From the cell containing the given text, extract its center point as (X, Y) coordinate. 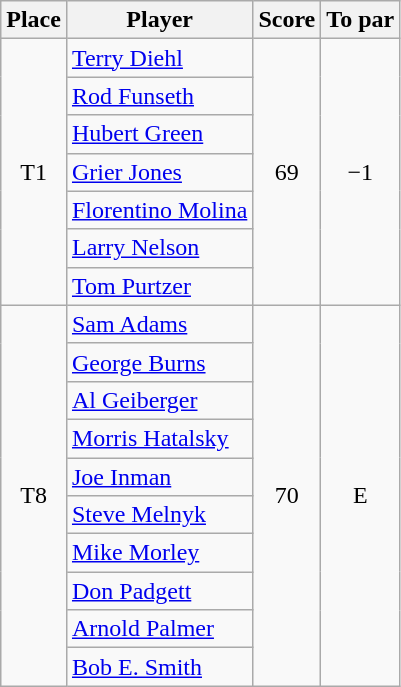
Player (159, 20)
Don Padgett (159, 591)
Bob E. Smith (159, 667)
Place (34, 20)
Morris Hatalsky (159, 438)
Grier Jones (159, 172)
Florentino Molina (159, 210)
Terry Diehl (159, 58)
Larry Nelson (159, 248)
Mike Morley (159, 553)
70 (287, 496)
Rod Funseth (159, 96)
T1 (34, 172)
T8 (34, 496)
Arnold Palmer (159, 629)
69 (287, 172)
George Burns (159, 362)
To par (360, 20)
Sam Adams (159, 324)
Steve Melnyk (159, 515)
−1 (360, 172)
Tom Purtzer (159, 286)
Score (287, 20)
Hubert Green (159, 134)
E (360, 496)
Al Geiberger (159, 400)
Joe Inman (159, 477)
